Detect which cell encompasses the target text, then output its (X, Y) center coordinate. 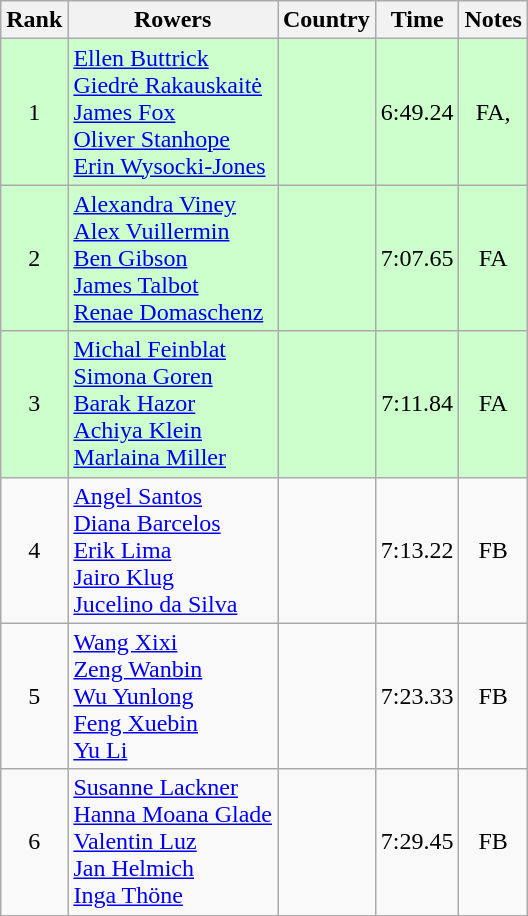
2 (34, 258)
Ellen ButtrickGiedrė RakauskaitėJames FoxOliver StanhopeErin Wysocki-Jones (173, 112)
7:29.45 (417, 842)
Susanne LacknerHanna Moana GladeValentin LuzJan HelmichInga Thöne (173, 842)
Angel SantosDiana BarcelosErik LimaJairo KlugJucelino da Silva (173, 550)
Notes (493, 20)
Rank (34, 20)
4 (34, 550)
6 (34, 842)
Country (327, 20)
6:49.24 (417, 112)
1 (34, 112)
7:07.65 (417, 258)
7:23.33 (417, 696)
FA, (493, 112)
Rowers (173, 20)
7:13.22 (417, 550)
Time (417, 20)
3 (34, 404)
Alexandra VineyAlex VuillerminBen GibsonJames TalbotRenae Domaschenz (173, 258)
5 (34, 696)
Michal FeinblatSimona GorenBarak HazorAchiya KleinMarlaina Miller (173, 404)
7:11.84 (417, 404)
Wang XixiZeng WanbinWu YunlongFeng XuebinYu Li (173, 696)
